For the text-containing cell, return its midpoint in (x, y) coordinate format. 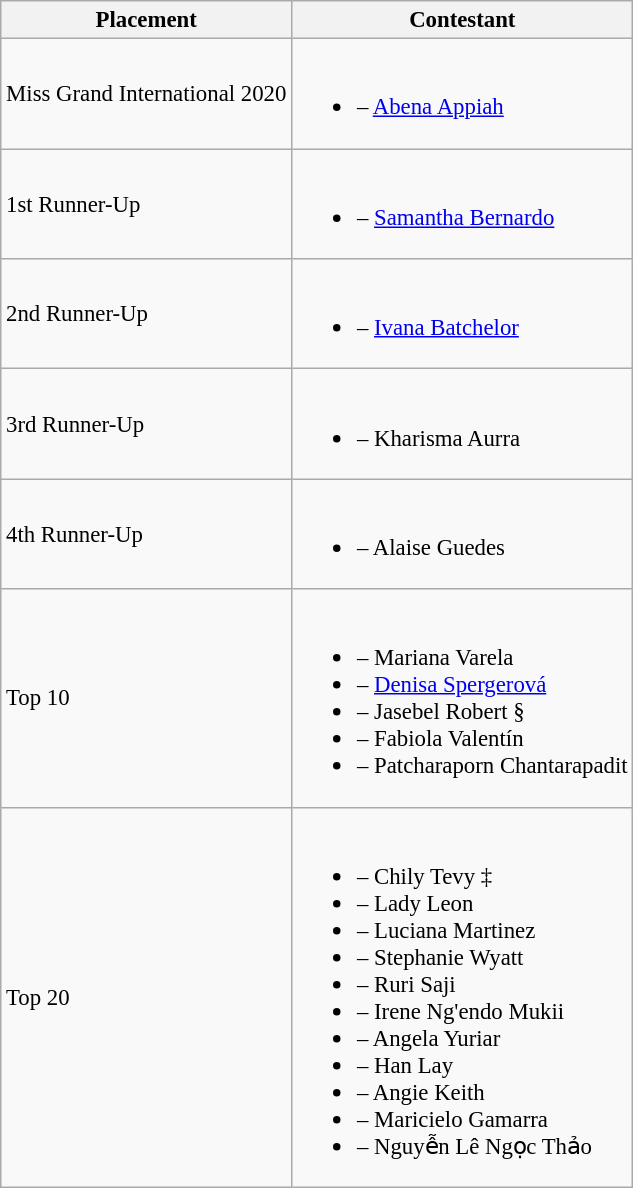
3rd Runner-Up (146, 424)
Miss Grand International 2020 (146, 94)
Placement (146, 20)
2nd Runner-Up (146, 314)
– Ivana Batchelor (462, 314)
– Mariana Varela – Denisa Spergerová – Jasebel Robert § – Fabiola Valentín – Patcharaporn Chantarapadit (462, 698)
Top 20 (146, 997)
– Abena Appiah (462, 94)
Contestant (462, 20)
1st Runner-Up (146, 204)
– Kharisma Aurra (462, 424)
Top 10 (146, 698)
– Alaise Guedes (462, 534)
4th Runner-Up (146, 534)
– Samantha Bernardo (462, 204)
